From the cell containing the given text, extract its center point as [X, Y] coordinate. 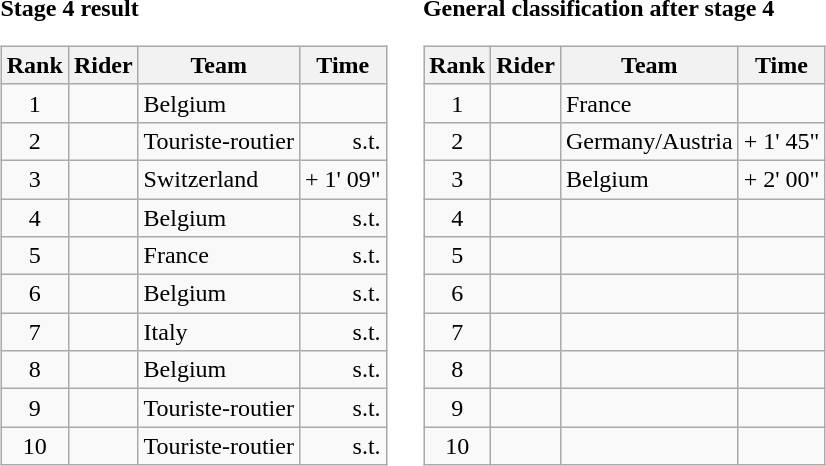
+ 1' 45" [782, 141]
+ 1' 09" [342, 179]
Germany/Austria [649, 141]
Italy [218, 332]
Switzerland [218, 179]
+ 2' 00" [782, 179]
